Locate the cell with the specified text and output its [X, Y] center coordinate. 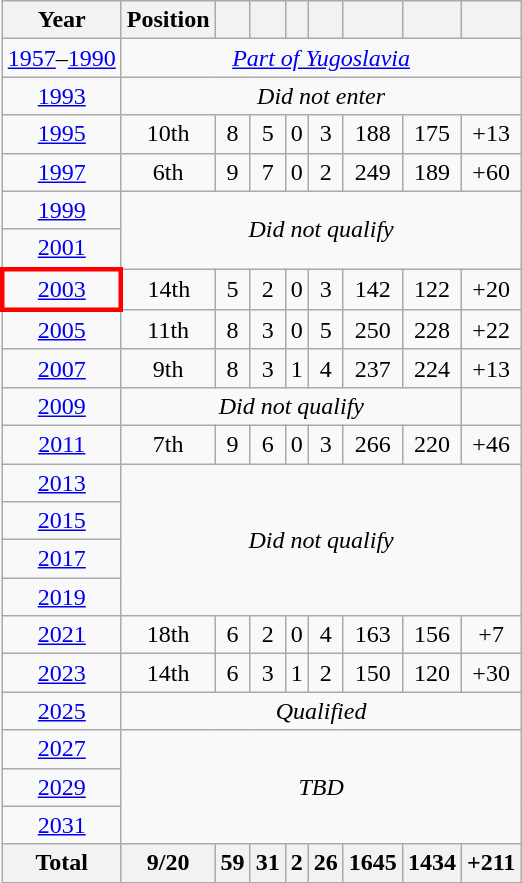
250 [372, 330]
150 [372, 673]
120 [432, 673]
+30 [490, 673]
Total [62, 863]
10th [168, 134]
2005 [62, 330]
+60 [490, 172]
TBD [321, 787]
1993 [62, 96]
2027 [62, 749]
+46 [490, 444]
Year [62, 20]
18th [168, 635]
7 [268, 172]
Qualified [321, 711]
2019 [62, 597]
2017 [62, 559]
Part of Yugoslavia [321, 58]
11th [168, 330]
2013 [62, 483]
26 [326, 863]
2015 [62, 521]
1999 [62, 210]
220 [432, 444]
189 [432, 172]
2009 [62, 406]
9/20 [168, 863]
Did not enter [321, 96]
+22 [490, 330]
249 [372, 172]
224 [432, 368]
175 [432, 134]
163 [372, 635]
1645 [372, 863]
+7 [490, 635]
2007 [62, 368]
31 [268, 863]
228 [432, 330]
Position [168, 20]
+20 [490, 290]
142 [372, 290]
122 [432, 290]
1995 [62, 134]
2001 [62, 249]
7th [168, 444]
2029 [62, 787]
1997 [62, 172]
2025 [62, 711]
+211 [490, 863]
188 [372, 134]
2021 [62, 635]
2023 [62, 673]
59 [232, 863]
9th [168, 368]
1957–1990 [62, 58]
1434 [432, 863]
6th [168, 172]
2011 [62, 444]
156 [432, 635]
237 [372, 368]
2003 [62, 290]
266 [372, 444]
2031 [62, 825]
